Capture the cell that displays the provided text and extract its (x, y) central coordinate. 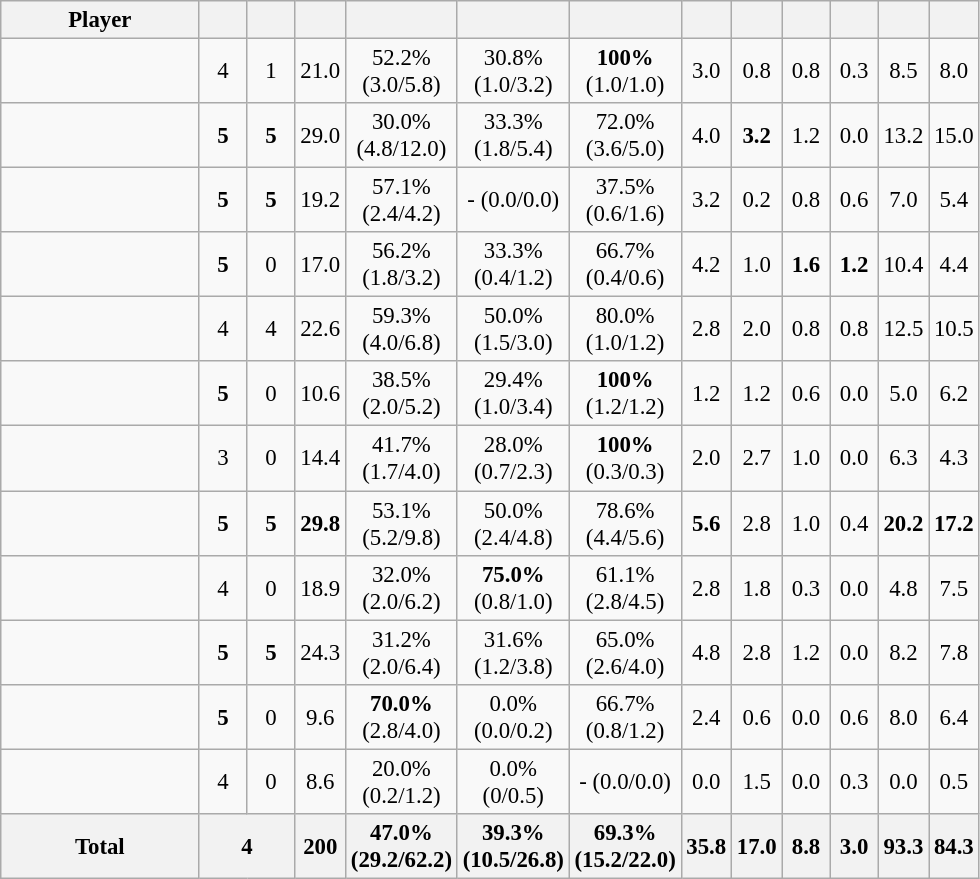
10.6 (320, 394)
20.2 (903, 524)
24.3 (320, 652)
53.1% (5.2/9.8) (401, 524)
7.8 (954, 652)
30.8% (1.0/3.2) (513, 72)
100% (0.3/0.3) (625, 458)
72.0% (3.6/5.0) (625, 136)
84.3 (954, 846)
8.6 (320, 782)
14.4 (320, 458)
29.0 (320, 136)
38.5% (2.0/5.2) (401, 394)
10.5 (954, 330)
29.8 (320, 524)
17.2 (954, 524)
33.3% (0.4/1.2) (513, 264)
31.6% (1.2/3.8) (513, 652)
1.8 (756, 588)
Player (100, 20)
12.5 (903, 330)
1.5 (756, 782)
78.6% (4.4/5.6) (625, 524)
50.0% (1.5/3.0) (513, 330)
32.0% (2.0/6.2) (401, 588)
70.0% (2.8/4.0) (401, 716)
5.4 (954, 200)
93.3 (903, 846)
59.3% (4.0/6.8) (401, 330)
31.2% (2.0/6.4) (401, 652)
6.2 (954, 394)
100% (1.2/1.2) (625, 394)
5.0 (903, 394)
30.0% (4.8/12.0) (401, 136)
50.0% (2.4/4.8) (513, 524)
13.2 (903, 136)
10.4 (903, 264)
1 (271, 72)
33.3% (1.8/5.4) (513, 136)
20.0% (0.2/1.2) (401, 782)
1.6 (806, 264)
6.3 (903, 458)
4.0 (706, 136)
0.0% (0.0/0.2) (513, 716)
0.4 (854, 524)
66.7% (0.8/1.2) (625, 716)
37.5% (0.6/1.6) (625, 200)
29.4% (1.0/3.4) (513, 394)
69.3% (15.2/22.0) (625, 846)
4.2 (706, 264)
66.7% (0.4/0.6) (625, 264)
8.5 (903, 72)
Total (100, 846)
35.8 (706, 846)
61.1% (2.8/4.5) (625, 588)
28.0% (0.7/2.3) (513, 458)
7.0 (903, 200)
4.3 (954, 458)
100% (1.0/1.0) (625, 72)
200 (320, 846)
8.2 (903, 652)
9.6 (320, 716)
2.4 (706, 716)
0.2 (756, 200)
3 (223, 458)
0.0% (0/0.5) (513, 782)
18.9 (320, 588)
80.0% (1.0/1.2) (625, 330)
0.5 (954, 782)
52.2% (3.0/5.8) (401, 72)
6.4 (954, 716)
15.0 (954, 136)
65.0% (2.6/4.0) (625, 652)
4.4 (954, 264)
41.7% (1.7/4.0) (401, 458)
47.0% (29.2/62.2) (401, 846)
21.0 (320, 72)
19.2 (320, 200)
39.3% (10.5/26.8) (513, 846)
2.7 (756, 458)
57.1% (2.4/4.2) (401, 200)
56.2% (1.8/3.2) (401, 264)
22.6 (320, 330)
8.8 (806, 846)
5.6 (706, 524)
7.5 (954, 588)
75.0% (0.8/1.0) (513, 588)
